Identify which cell holds the provided text, then report its [x, y] central coordinate. 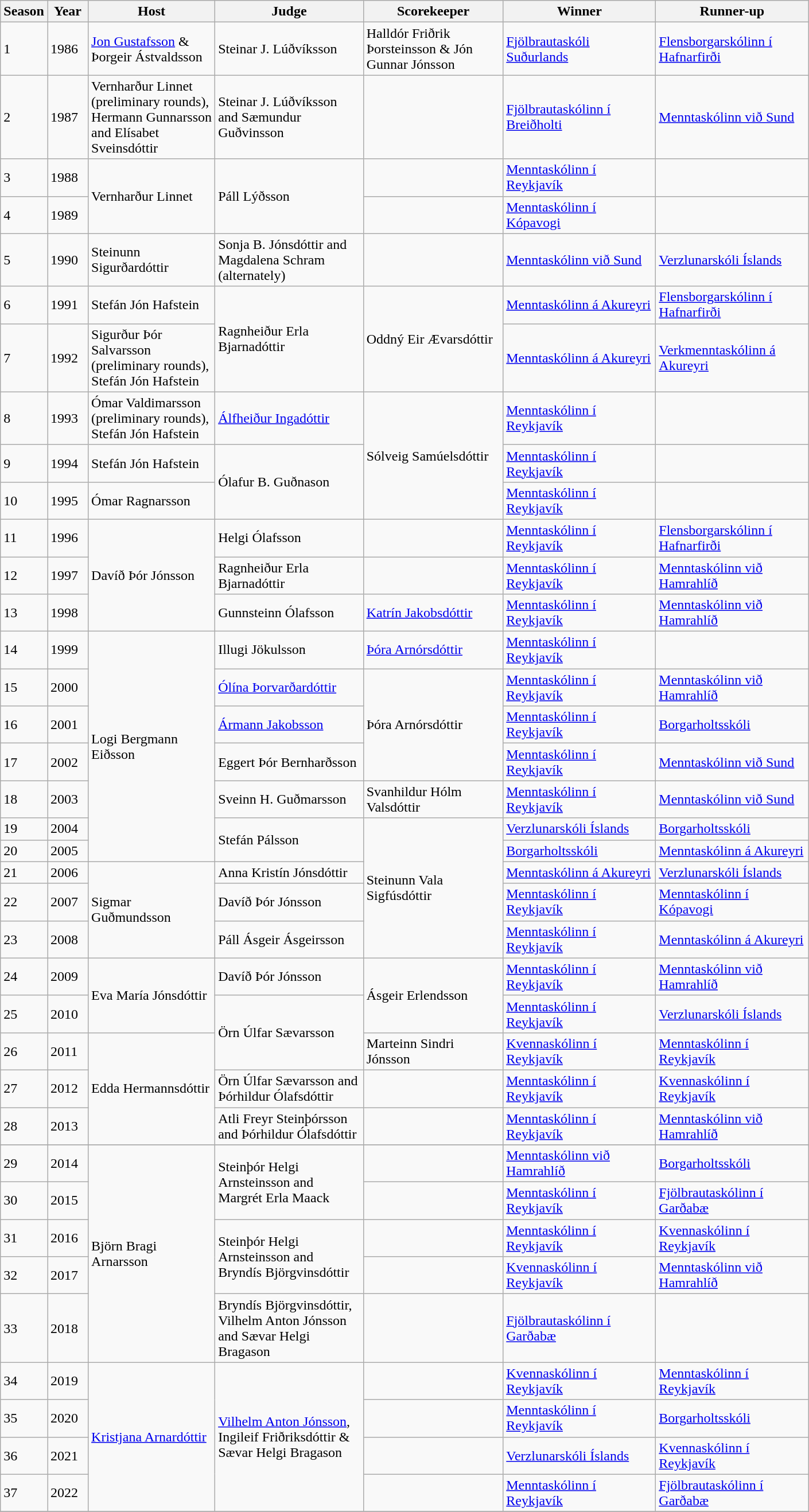
Fjölbrautaskóli Suðurlands [579, 49]
1992 [68, 358]
4 [24, 215]
32 [24, 1276]
Sigmar Guðmundsson [151, 910]
Örn Úlfar Sævarsson and Þórhildur Ólafsdóttir [289, 1089]
28 [24, 1125]
2017 [68, 1276]
Sveinn H. Guðmarsson [289, 800]
Logi Bergmann Eiðsson [151, 747]
2022 [68, 1492]
Host [151, 11]
12 [24, 575]
2001 [68, 725]
2009 [68, 976]
Katrín Jakobsdóttir [433, 613]
23 [24, 940]
Oddný Eir Ævarsdóttir [433, 339]
2006 [68, 872]
2020 [68, 1418]
8 [24, 418]
27 [24, 1089]
2003 [68, 800]
Páll Lýðsson [289, 196]
1993 [68, 418]
2010 [68, 1014]
2007 [68, 902]
Verkmenntaskólinn á Akureyri [732, 358]
1991 [68, 305]
2008 [68, 940]
Ólína Þorvarðardóttir [289, 687]
Ásgeir Erlendsson [433, 995]
1995 [68, 500]
Álfheiður Ingadóttir [289, 418]
2013 [68, 1125]
2000 [68, 687]
2015 [68, 1201]
22 [24, 902]
2021 [68, 1456]
31 [24, 1238]
Scorekeeper [433, 11]
Jon Gustafsson & Þorgeir Ástvaldsson [151, 49]
Ómar Ragnarsson [151, 500]
Ómar Valdimarsson (preliminary rounds), Stefán Jón Hafstein [151, 418]
Eggert Þór Bernharðsson [289, 762]
5 [24, 260]
1994 [68, 463]
Season [24, 11]
13 [24, 613]
Judge [289, 11]
Illugi Jökulsson [289, 650]
Halldór Friðrik Þorsteinsson & Jón Gunnar Jónsson [433, 49]
Björn Bragi Arnarsson [151, 1254]
2018 [68, 1328]
Steinar J. Lúðvíksson [289, 49]
Winner [579, 11]
Steinunn Vala Sigfúsdóttir [433, 888]
Svanhildur Hólm Valsdóttir [433, 800]
2011 [68, 1051]
Fjölbrautaskólinn í Breiðholti [579, 117]
26 [24, 1051]
18 [24, 800]
21 [24, 872]
2002 [68, 762]
2004 [68, 829]
10 [24, 500]
Vernharður Linnet (preliminary rounds), Hermann Gunnarsson and Elísabet Sveinsdóttir [151, 117]
35 [24, 1418]
Örn Úlfar Sævarsson [289, 1032]
16 [24, 725]
Sigurður Þór Salvarsson (preliminary rounds), Stefán Jón Hafstein [151, 358]
Steinþór Helgi Arnsteinsson and Margrét Erla Maack [289, 1182]
33 [24, 1328]
14 [24, 650]
1986 [68, 49]
Marteinn Sindri Jónsson [433, 1051]
Atli Freyr Steinþórsson and Þórhildur Ólafsdóttir [289, 1125]
24 [24, 976]
25 [24, 1014]
2012 [68, 1089]
7 [24, 358]
1996 [68, 538]
Ólafur B. Guðnason [289, 482]
Vernharður Linnet [151, 196]
6 [24, 305]
1989 [68, 215]
30 [24, 1201]
9 [24, 463]
Sólveig Samúelsdóttir [433, 455]
Ármann Jakobsson [289, 725]
19 [24, 829]
Helgi Ólafsson [289, 538]
Anna Kristín Jónsdóttir [289, 872]
37 [24, 1492]
Kristjana Arnardóttir [151, 1437]
1999 [68, 650]
Stefán Pálsson [289, 840]
Steinunn Sigurðardóttir [151, 260]
1998 [68, 613]
Gunnsteinn Ólafsson [289, 613]
Steinar J. Lúðvíksson and Sæmundur Guðvinsson [289, 117]
20 [24, 851]
3 [24, 178]
Runner-up [732, 11]
Bryndís Björgvinsdóttir, Vilhelm Anton Jónsson and Sævar Helgi Bragason [289, 1328]
2005 [68, 851]
Edda Hermannsdóttir [151, 1089]
34 [24, 1381]
2016 [68, 1238]
29 [24, 1163]
1997 [68, 575]
Vilhelm Anton Jónsson, Ingileif Friðriksdóttir & Sævar Helgi Bragason [289, 1437]
36 [24, 1456]
11 [24, 538]
1 [24, 49]
Páll Ásgeir Ásgeirsson [289, 940]
15 [24, 687]
2019 [68, 1381]
2014 [68, 1163]
2 [24, 117]
1990 [68, 260]
1988 [68, 178]
Sonja B. Jónsdóttir and Magdalena Schram (alternately) [289, 260]
Eva María Jónsdóttir [151, 995]
1987 [68, 117]
Steinþór Helgi Arnsteinsson and Bryndís Björgvinsdóttir [289, 1257]
17 [24, 762]
Year [68, 11]
